Find where the given text appears and provide that cell's center as (x, y) coordinate. 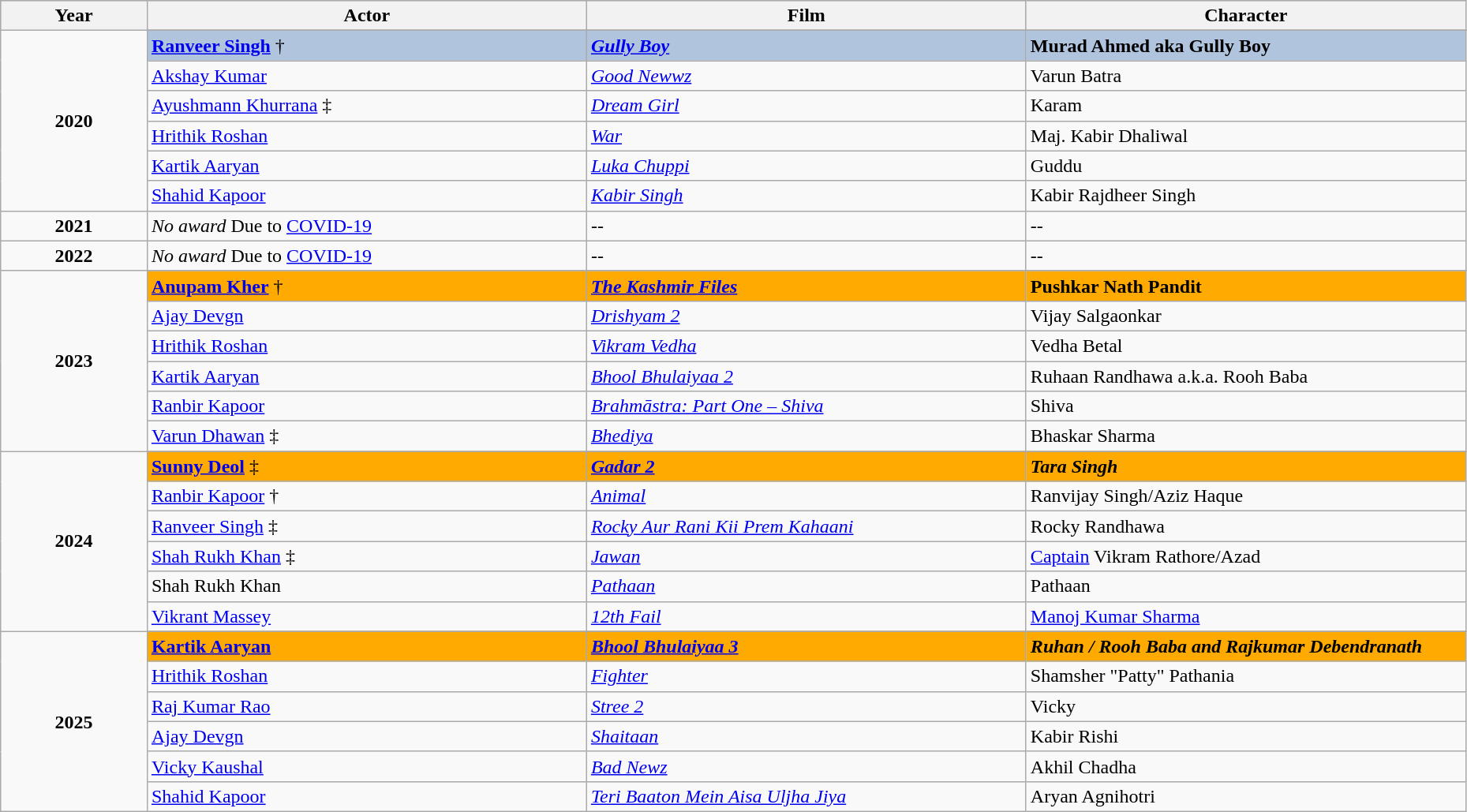
Ayushmann Khurrana ‡ (366, 106)
Tara Singh (1245, 466)
Raj Kumar Rao (366, 706)
Character (1245, 16)
Vikrant Massey (366, 616)
Akhil Chadha (1245, 766)
Luka Chuppi (806, 166)
Animal (806, 496)
Vicky (1245, 706)
Vedha Betal (1245, 346)
Actor (366, 16)
Gully Boy (806, 46)
Teri Baaton Mein Aisa Uljha Jiya (806, 796)
Guddu (1245, 166)
Ranbir Kapoor † (366, 496)
Drishyam 2 (806, 316)
Karam (1245, 106)
2023 (74, 361)
Varun Dhawan ‡ (366, 436)
Sunny Deol ‡ (366, 466)
Varun Batra (1245, 76)
War (806, 136)
Rocky Aur Rani Kii Prem Kahaani (806, 526)
Jawan (806, 556)
Vijay Salgaonkar (1245, 316)
Year (74, 16)
Dream Girl (806, 106)
Murad Ahmed aka Gully Boy (1245, 46)
Shaitaan (806, 736)
Ranvijay Singh/Aziz Haque (1245, 496)
Stree 2 (806, 706)
Vicky Kaushal (366, 766)
Vikram Vedha (806, 346)
Bhool Bhulaiyaa 3 (806, 646)
Rocky Randhawa (1245, 526)
12th Fail (806, 616)
Ranbir Kapoor (366, 406)
Good Newwz (806, 76)
Fighter (806, 676)
Kabir Rishi (1245, 736)
2025 (74, 721)
2020 (74, 121)
Bhaskar Sharma (1245, 436)
The Kashmir Files (806, 286)
Aryan Agnihotri (1245, 796)
Anupam Kher † (366, 286)
2024 (74, 541)
Gadar 2 (806, 466)
Shah Rukh Khan ‡ (366, 556)
Ranveer Singh † (366, 46)
Kabir Rajdheer Singh (1245, 196)
Ranveer Singh ‡ (366, 526)
Pushkar Nath Pandit (1245, 286)
Shiva (1245, 406)
Bad Newz (806, 766)
2021 (74, 226)
Brahmāstra: Part One – Shiva (806, 406)
Shah Rukh Khan (366, 586)
Ruhaan Randhawa a.k.a. Rooh Baba (1245, 376)
Shamsher "Patty" Pathania (1245, 676)
Manoj Kumar Sharma (1245, 616)
Maj. Kabir Dhaliwal (1245, 136)
Film (806, 16)
Akshay Kumar (366, 76)
Bhool Bhulaiyaa 2 (806, 376)
Kabir Singh (806, 196)
Captain Vikram Rathore/Azad (1245, 556)
Bhediya (806, 436)
Ruhan / Rooh Baba and Rajkumar Debendranath (1245, 646)
2022 (74, 256)
